Detect which cell encompasses the target text, then output its [X, Y] center coordinate. 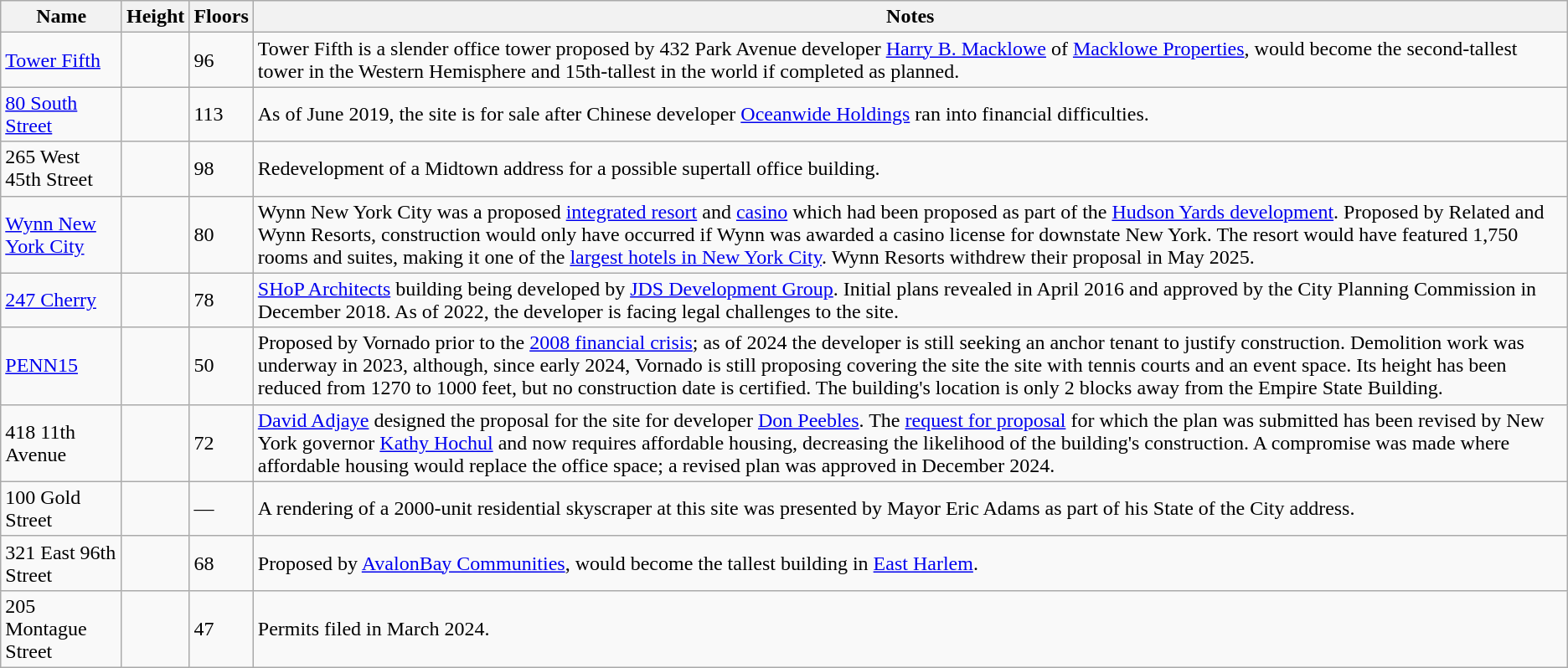
Proposed by AvalonBay Communities, would become the tallest building in East Harlem. [910, 563]
205 Montague Street [62, 629]
Notes [910, 17]
50 [221, 366]
96 [221, 60]
Tower Fifth [62, 60]
100 Gold Street [62, 509]
Floors [221, 17]
Height [155, 17]
Redevelopment of a Midtown address for a possible supertall office building. [910, 169]
— [221, 509]
Name [62, 17]
As of June 2019, the site is for sale after Chinese developer Oceanwide Holdings ran into financial difficulties. [910, 114]
418 11th Avenue [62, 443]
98 [221, 169]
80 South Street [62, 114]
Permits filed in March 2024. [910, 629]
113 [221, 114]
80 [221, 234]
321 East 96th Street [62, 563]
265 West 45th Street [62, 169]
PENN15 [62, 366]
A rendering of a 2000-unit residential skyscraper at this site was presented by Mayor Eric Adams as part of his State of the City address. [910, 509]
Wynn New York City [62, 234]
68 [221, 563]
47 [221, 629]
78 [221, 300]
247 Cherry [62, 300]
72 [221, 443]
